Output the [X, Y] coordinate of the center of the cell containing the given text.  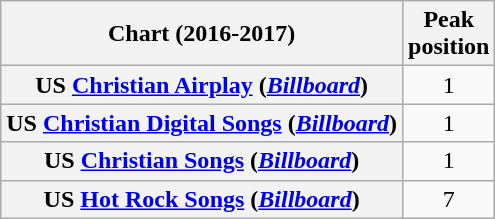
US Christian Songs (Billboard) [202, 161]
US Christian Digital Songs (Billboard) [202, 123]
US Hot Rock Songs (Billboard) [202, 199]
US Christian Airplay (Billboard) [202, 85]
Chart (2016-2017) [202, 34]
Peakposition [449, 34]
7 [449, 199]
